Pinpoint the cell where the given text exists, returning its [X, Y] midpoint coordinate. 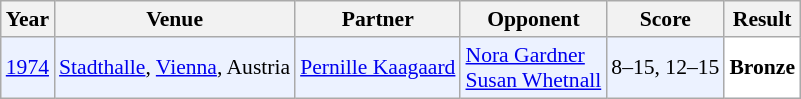
8–15, 12–15 [665, 68]
Opponent [533, 19]
1974 [28, 68]
Result [762, 19]
Bronze [762, 68]
Partner [378, 19]
Stadthalle, Vienna, Austria [174, 68]
Pernille Kaagaard [378, 68]
Score [665, 19]
Nora Gardner Susan Whetnall [533, 68]
Year [28, 19]
Venue [174, 19]
